Extract the (X, Y) coordinate from the center of the cell holding the provided text.  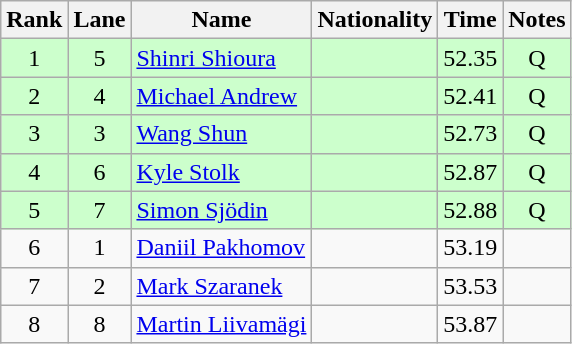
Rank (34, 20)
Simon Sjödin (222, 210)
Michael Andrew (222, 96)
Kyle Stolk (222, 172)
52.41 (470, 96)
Martin Liivamägi (222, 324)
52.87 (470, 172)
53.19 (470, 248)
Daniil Pakhomov (222, 248)
53.87 (470, 324)
52.88 (470, 210)
Shinri Shioura (222, 58)
Mark Szaranek (222, 286)
52.35 (470, 58)
53.53 (470, 286)
Time (470, 20)
Nationality (375, 20)
Notes (537, 20)
52.73 (470, 134)
Wang Shun (222, 134)
Name (222, 20)
Lane (100, 20)
